Extract the (X, Y) coordinate from the center of the cell holding the provided text.  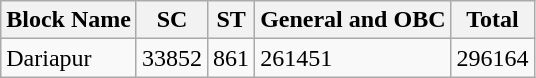
Total (492, 20)
SC (172, 20)
Block Name (69, 20)
33852 (172, 58)
296164 (492, 58)
261451 (353, 58)
General and OBC (353, 20)
ST (232, 20)
861 (232, 58)
Dariapur (69, 58)
